Locate the cell with the specified text and output its (X, Y) center coordinate. 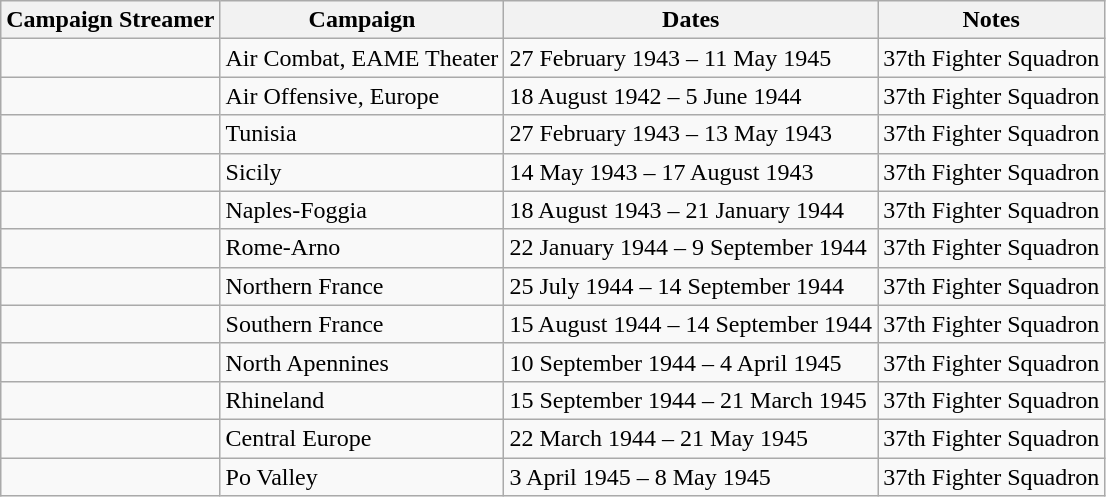
Campaign Streamer (110, 20)
Campaign (362, 20)
25 July 1944 – 14 September 1944 (691, 286)
Notes (992, 20)
Dates (691, 20)
18 August 1942 – 5 June 1944 (691, 96)
North Apennines (362, 362)
27 February 1943 – 13 May 1943 (691, 134)
18 August 1943 – 21 January 1944 (691, 210)
10 September 1944 – 4 April 1945 (691, 362)
Rome-Arno (362, 248)
22 January 1944 – 9 September 1944 (691, 248)
Sicily (362, 172)
Air Offensive, Europe (362, 96)
27 February 1943 – 11 May 1945 (691, 58)
Tunisia (362, 134)
3 April 1945 – 8 May 1945 (691, 477)
15 September 1944 – 21 March 1945 (691, 400)
14 May 1943 – 17 August 1943 (691, 172)
Air Combat, EAME Theater (362, 58)
Po Valley (362, 477)
15 August 1944 – 14 September 1944 (691, 324)
Rhineland (362, 400)
22 March 1944 – 21 May 1945 (691, 438)
Southern France (362, 324)
Naples-Foggia (362, 210)
Central Europe (362, 438)
Northern France (362, 286)
